Search for the cell housing the specified text and yield its [x, y] center coordinate. 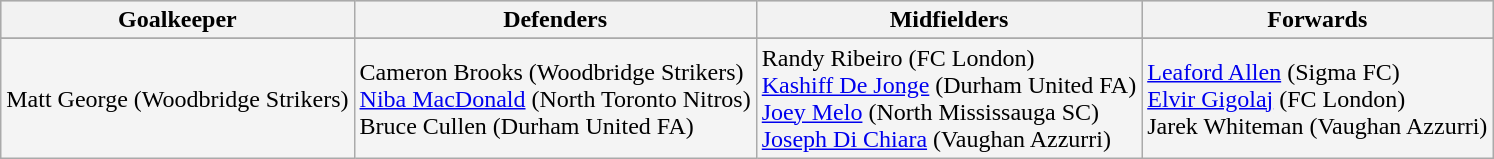
Cameron Brooks (Woodbridge Strikers)Niba MacDonald (North Toronto Nitros)Bruce Cullen (Durham United FA) [555, 98]
Leaford Allen (Sigma FC)Elvir Gigolaj (FC London)Jarek Whiteman (Vaughan Azzurri) [1318, 98]
Defenders [555, 20]
Goalkeeper [178, 20]
Randy Ribeiro (FC London)Kashiff De Jonge (Durham United FA)Joey Melo (North Mississauga SC)Joseph Di Chiara (Vaughan Azzurri) [948, 98]
Forwards [1318, 20]
Midfielders [948, 20]
Matt George (Woodbridge Strikers) [178, 98]
